From the cell containing the given text, extract its center point as [X, Y] coordinate. 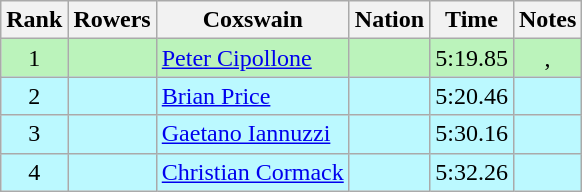
Rank [34, 20]
1 [34, 58]
2 [34, 96]
Nation [389, 20]
Coxswain [252, 20]
5:20.46 [472, 96]
3 [34, 134]
Rowers [112, 20]
Christian Cormack [252, 172]
5:32.26 [472, 172]
Peter Cipollone [252, 58]
4 [34, 172]
Notes [547, 20]
Gaetano Iannuzzi [252, 134]
, [547, 58]
Time [472, 20]
5:19.85 [472, 58]
Brian Price [252, 96]
5:30.16 [472, 134]
